Output the [x, y] coordinate of the center of the cell containing the given text.  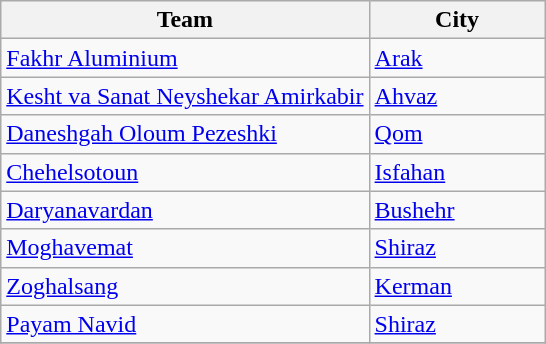
Team [185, 20]
Kerman [457, 286]
Zoghalsang [185, 286]
Isfahan [457, 172]
Kesht va Sanat Neyshekar Amirkabir [185, 96]
Qom [457, 134]
Daryanavardan [185, 210]
City [457, 20]
Arak [457, 58]
Ahvaz [457, 96]
Chehelsotoun [185, 172]
Payam Navid [185, 324]
Daneshgah Oloum Pezeshki [185, 134]
Moghavemat [185, 248]
Fakhr Aluminium [185, 58]
Bushehr [457, 210]
